Provide the [x, y] coordinate of the cell's center where the given text is located.  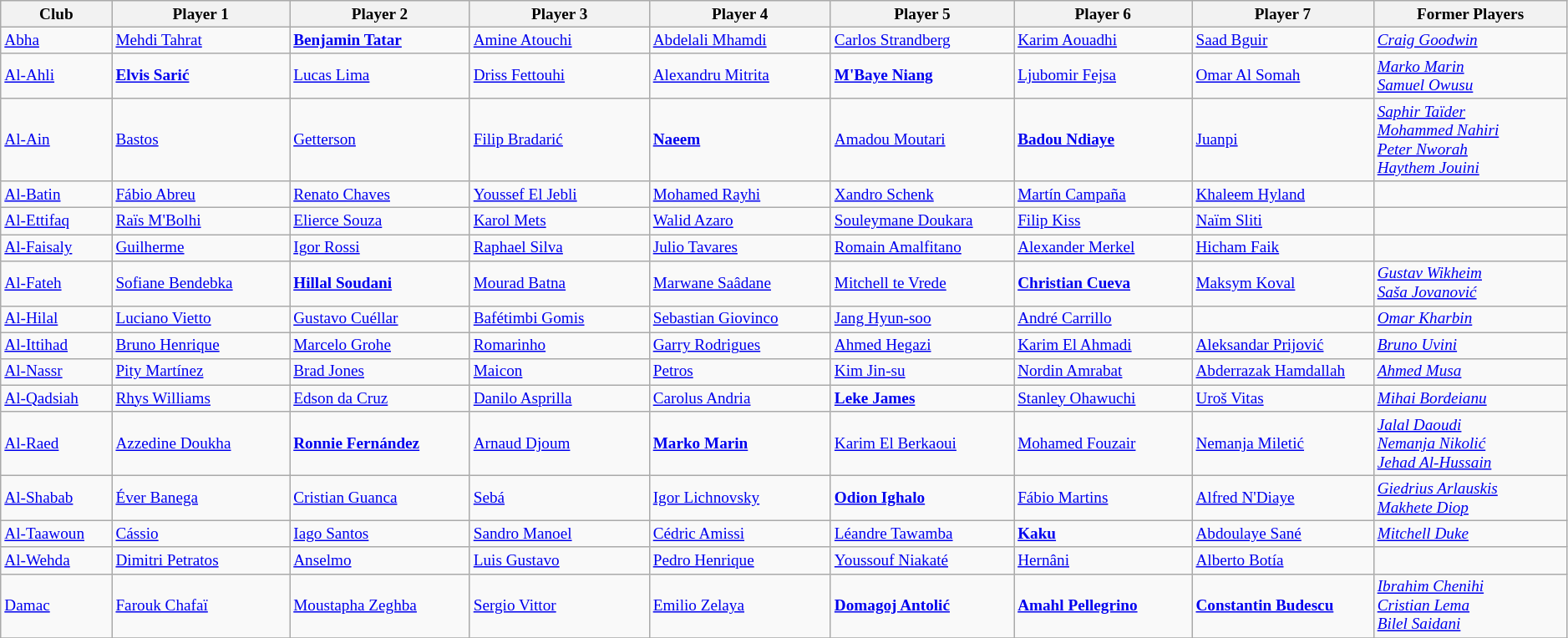
Luis Gustavo [560, 560]
Brad Jones [380, 372]
Leke James [922, 398]
Fábio Martins [1103, 498]
Youssef El Jebli [560, 195]
Mihai Bordeianu [1470, 398]
Xandro Schenk [922, 195]
Marko Marin [740, 444]
Player 2 [380, 14]
Kaku [1103, 534]
Al-Taawoun [57, 534]
Martín Campaña [1103, 195]
Farouk Chafaï [200, 606]
Mitchell Duke [1470, 534]
Ibrahim Chenihi Cristian Lema Bilel Saidani [1470, 606]
Anselmo [380, 560]
Player 4 [740, 14]
Nemanja Miletić [1283, 444]
Maksym Koval [1283, 283]
Naeem [740, 140]
Arnaud Djoum [560, 444]
Éver Banega [200, 498]
Elierce Souza [380, 221]
Sofiane Bendebka [200, 283]
Giedrius Arlauskis Makhete Diop [1470, 498]
Petros [740, 372]
Al-Nassr [57, 372]
Rhys Williams [200, 398]
Craig Goodwin [1470, 40]
Mitchell te Vrede [922, 283]
Bruno Henrique [200, 346]
Igor Lichnovsky [740, 498]
Sebá [560, 498]
Al-Shabab [57, 498]
Sergio Vittor [560, 606]
Christian Cueva [1103, 283]
Mehdi Tahrat [200, 40]
Saphir Taïder Mohammed Nahiri Peter Nworah Haythem Jouini [1470, 140]
Marwane Saâdane [740, 283]
Hillal Soudani [380, 283]
Filip Kiss [1103, 221]
Getterson [380, 140]
Abdoulaye Sané [1283, 534]
Jalal Daoudi Nemanja Nikolić Jehad Al-Hussain [1470, 444]
Player 7 [1283, 14]
Raphael Silva [560, 247]
Mohamed Fouzair [1103, 444]
Nordin Amrabat [1103, 372]
Cássio [200, 534]
Stanley Ohawuchi [1103, 398]
Uroš Vitas [1283, 398]
Carlos Strandberg [922, 40]
Badou Ndiaye [1103, 140]
Al-Ain [57, 140]
Al-Wehda [57, 560]
Jang Hyun-soo [922, 319]
Sebastian Giovinco [740, 319]
M'Baye Niang [922, 76]
Al-Raed [57, 444]
Moustapha Zeghba [380, 606]
Sandro Manoel [560, 534]
Juanpi [1283, 140]
Guilherme [200, 247]
Alfred N'Diaye [1283, 498]
Bafétimbi Gomis [560, 319]
Youssouf Niakaté [922, 560]
Ronnie Fernández [380, 444]
Al-Hilal [57, 319]
Karim El Berkaoui [922, 444]
Al-Fateh [57, 283]
Karim Aouadhi [1103, 40]
Iago Santos [380, 534]
Cristian Guanca [380, 498]
Fábio Abreu [200, 195]
Club [57, 14]
Luciano Vietto [200, 319]
Marcelo Grohe [380, 346]
Kim Jin-su [922, 372]
Mohamed Rayhi [740, 195]
Player 6 [1103, 14]
Abha [57, 40]
Alexander Merkel [1103, 247]
Ahmed Hegazi [922, 346]
Renato Chaves [380, 195]
Pity Martínez [200, 372]
Amine Atouchi [560, 40]
Driss Fettouhi [560, 76]
Khaleem Hyland [1283, 195]
Omar Kharbin [1470, 319]
Cédric Amissi [740, 534]
Elvis Sarić [200, 76]
Maicon [560, 372]
Player 1 [200, 14]
Al-Ahli [57, 76]
Al-Ittihad [57, 346]
Léandre Tawamba [922, 534]
Walid Azaro [740, 221]
Al-Qadsiah [57, 398]
Hicham Faik [1283, 247]
Lucas Lima [380, 76]
Al-Ettifaq [57, 221]
Odion Ighalo [922, 498]
Abderrazak Hamdallah [1283, 372]
Romain Amalfitano [922, 247]
Amadou Moutari [922, 140]
Carolus Andria [740, 398]
Filip Bradarić [560, 140]
Player 5 [922, 14]
Bruno Uvini [1470, 346]
Player 3 [560, 14]
Souleymane Doukara [922, 221]
Domagoj Antolić [922, 606]
Ahmed Musa [1470, 372]
Danilo Asprilla [560, 398]
Omar Al Somah [1283, 76]
Edson da Cruz [380, 398]
Karol Mets [560, 221]
Raïs M'Bolhi [200, 221]
Hernâni [1103, 560]
Al-Batin [57, 195]
Pedro Henrique [740, 560]
Romarinho [560, 346]
Mourad Batna [560, 283]
Gustav Wikheim Saša Jovanović [1470, 283]
Benjamin Tatar [380, 40]
Gustavo Cuéllar [380, 319]
Damac [57, 606]
Alexandru Mitrita [740, 76]
Amahl Pellegrino [1103, 606]
Karim El Ahmadi [1103, 346]
André Carrillo [1103, 319]
Bastos [200, 140]
Saad Bguir [1283, 40]
Igor Rossi [380, 247]
Naïm Sliti [1283, 221]
Marko Marin Samuel Owusu [1470, 76]
Former Players [1470, 14]
Dimitri Petratos [200, 560]
Garry Rodrigues [740, 346]
Aleksandar Prijović [1283, 346]
Julio Tavares [740, 247]
Constantin Budescu [1283, 606]
Emilio Zelaya [740, 606]
Al-Faisaly [57, 247]
Alberto Botía [1283, 560]
Azzedine Doukha [200, 444]
Ljubomir Fejsa [1103, 76]
Abdelali Mhamdi [740, 40]
